Extract the [x, y] coordinate from the center of the cell holding the provided text.  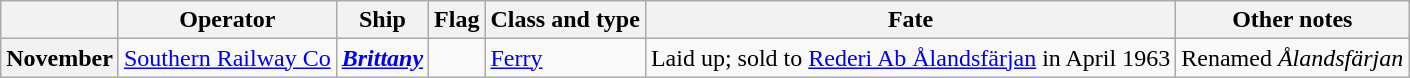
Ferry [565, 58]
Southern Railway Co [227, 58]
Class and type [565, 20]
Fate [910, 20]
Renamed Ålandsfärjan [1292, 58]
Laid up; sold to Rederi Ab Ålandsfärjan in April 1963 [910, 58]
Flag [457, 20]
Ship [382, 20]
Other notes [1292, 20]
Operator [227, 20]
Brittany [382, 58]
November [60, 58]
